From the cell containing the given text, extract its center point as [X, Y] coordinate. 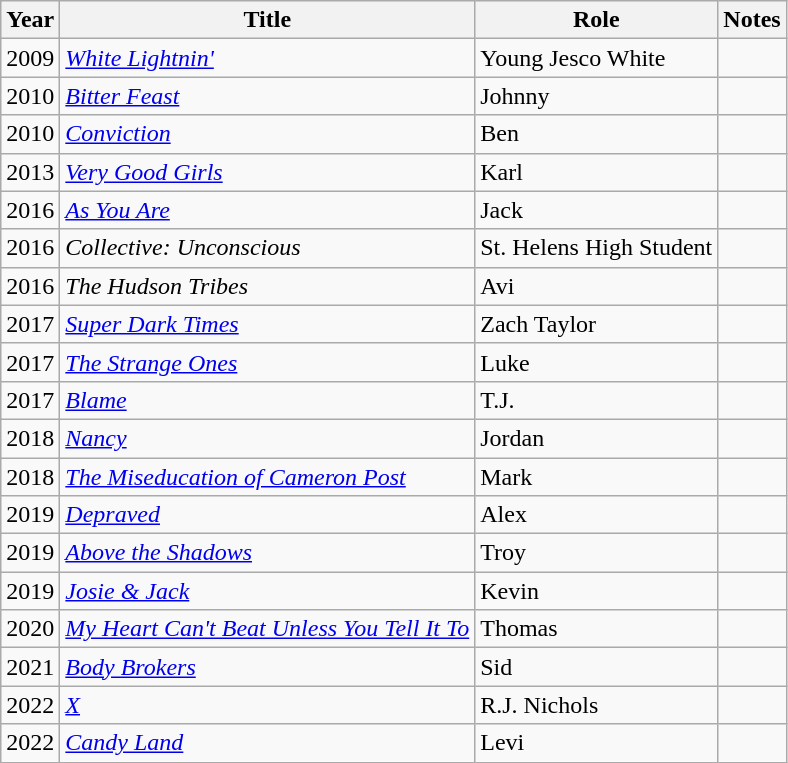
R.J. Nichols [596, 705]
Body Brokers [268, 667]
Role [596, 20]
The Miseducation of Cameron Post [268, 477]
The Strange Ones [268, 362]
Candy Land [268, 743]
The Hudson Tribes [268, 286]
Ben [596, 134]
Blame [268, 400]
2020 [30, 629]
Jack [596, 210]
Collective: Unconscious [268, 248]
Levi [596, 743]
Very Good Girls [268, 172]
Troy [596, 553]
2021 [30, 667]
White Lightnin' [268, 58]
As You Are [268, 210]
Luke [596, 362]
Sid [596, 667]
Notes [752, 20]
Above the Shadows [268, 553]
Karl [596, 172]
Avi [596, 286]
2013 [30, 172]
2009 [30, 58]
Conviction [268, 134]
Bitter Feast [268, 96]
T.J. [596, 400]
My Heart Can't Beat Unless You Tell It To [268, 629]
Year [30, 20]
X [268, 705]
Alex [596, 515]
Zach Taylor [596, 324]
Nancy [268, 438]
St. Helens High Student [596, 248]
Kevin [596, 591]
Depraved [268, 515]
Thomas [596, 629]
Young Jesco White [596, 58]
Jordan [596, 438]
Super Dark Times [268, 324]
Title [268, 20]
Josie & Jack [268, 591]
Mark [596, 477]
Johnny [596, 96]
